Return (X, Y) of the center of cell containing provided text 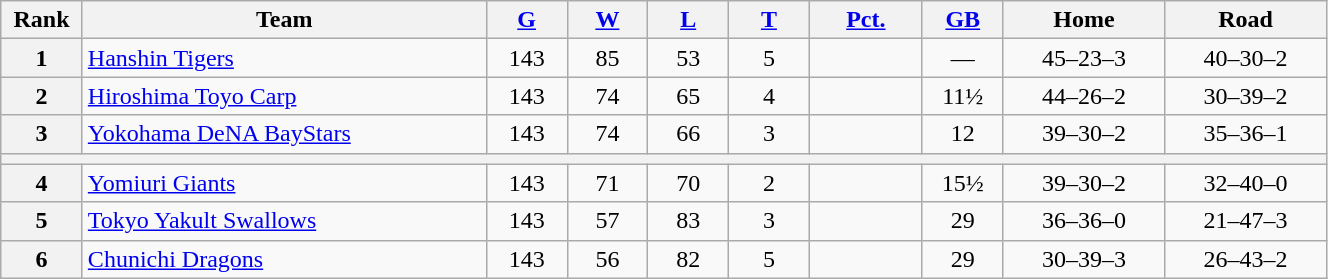
Chunichi Dragons (284, 259)
11½ (962, 96)
57 (608, 221)
1 (42, 58)
53 (688, 58)
W (608, 20)
56 (608, 259)
GB (962, 20)
44–26–2 (1084, 96)
Hanshin Tigers (284, 58)
15½ (962, 183)
36–36–0 (1084, 221)
Hiroshima Toyo Carp (284, 96)
70 (688, 183)
Pct. (866, 20)
L (688, 20)
12 (962, 134)
21–47–3 (1246, 221)
35–36–1 (1246, 134)
26–43–2 (1246, 259)
T (770, 20)
85 (608, 58)
Tokyo Yakult Swallows (284, 221)
30–39–3 (1084, 259)
Home (1084, 20)
30–39–2 (1246, 96)
G (526, 20)
— (962, 58)
32–40–0 (1246, 183)
Yokohama DeNA BayStars (284, 134)
6 (42, 259)
65 (688, 96)
Team (284, 20)
Yomiuri Giants (284, 183)
40–30–2 (1246, 58)
66 (688, 134)
Road (1246, 20)
45–23–3 (1084, 58)
Rank (42, 20)
82 (688, 259)
71 (608, 183)
83 (688, 221)
